Find where the given text appears and provide that cell's center as (x, y) coordinate. 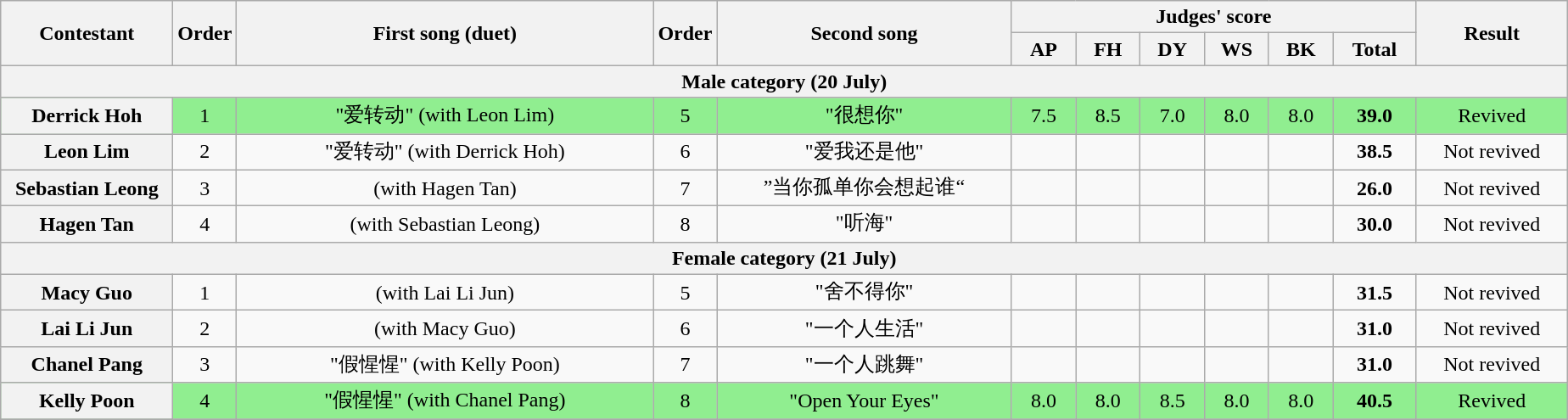
Second song (864, 33)
"爱转动" (with Derrick Hoh) (445, 153)
"爱转动" (with Leon Lim) (445, 115)
First song (duet) (445, 33)
"假惺惺" (with Kelly Poon) (445, 365)
"爱我还是他" (864, 153)
39.0 (1375, 115)
7.5 (1044, 115)
40.5 (1375, 400)
Leon Lim (87, 153)
Hagen Tan (87, 224)
Total (1375, 49)
30.0 (1375, 224)
(with Hagen Tan) (445, 188)
Contestant (87, 33)
BK (1301, 49)
Chanel Pang (87, 365)
”当你孤单你会想起谁“ (864, 188)
FH (1108, 49)
"一个人生活" (864, 329)
Macy Guo (87, 292)
WS (1237, 49)
7.0 (1173, 115)
26.0 (1375, 188)
"听海" (864, 224)
Male category (20 July) (784, 81)
(with Macy Guo) (445, 329)
Judges' score (1213, 17)
31.5 (1375, 292)
"Open Your Eyes" (864, 400)
Female category (21 July) (784, 258)
"一个人跳舞" (864, 365)
AP (1044, 49)
38.5 (1375, 153)
"舍不得你" (864, 292)
"假惺惺" (with Chanel Pang) (445, 400)
Lai Li Jun (87, 329)
Result (1492, 33)
Derrick Hoh (87, 115)
(with Lai Li Jun) (445, 292)
Sebastian Leong (87, 188)
DY (1173, 49)
(with Sebastian Leong) (445, 224)
"很想你" (864, 115)
Kelly Poon (87, 400)
